Return the (x, y) coordinate for the center point of the cell that contains the specified text.  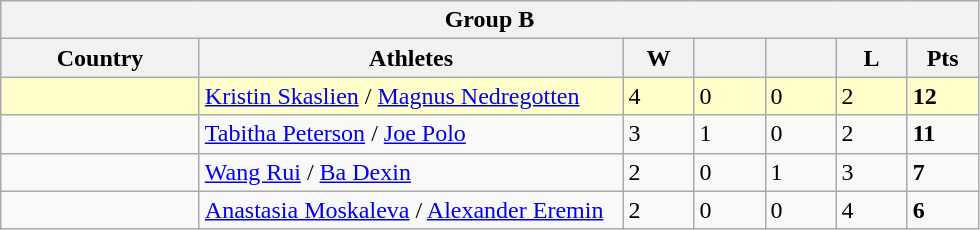
Tabitha Peterson / Joe Polo (411, 134)
L (872, 58)
W (658, 58)
Pts (942, 58)
7 (942, 172)
Athletes (411, 58)
Kristin Skaslien / Magnus Nedregotten (411, 96)
Wang Rui / Ba Dexin (411, 172)
Country (100, 58)
12 (942, 96)
11 (942, 134)
6 (942, 210)
Anastasia Moskaleva / Alexander Eremin (411, 210)
Group B (490, 20)
